Capture the cell that displays the provided text and extract its [x, y] central coordinate. 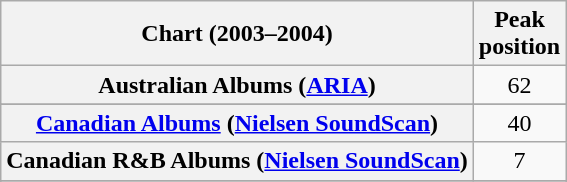
Peakposition [519, 34]
Canadian Albums (Nielsen SoundScan) [238, 123]
Chart (2003–2004) [238, 34]
Canadian R&B Albums (Nielsen SoundScan) [238, 161]
7 [519, 161]
Australian Albums (ARIA) [238, 85]
40 [519, 123]
62 [519, 85]
